Return [X, Y] of the center of cell containing provided text 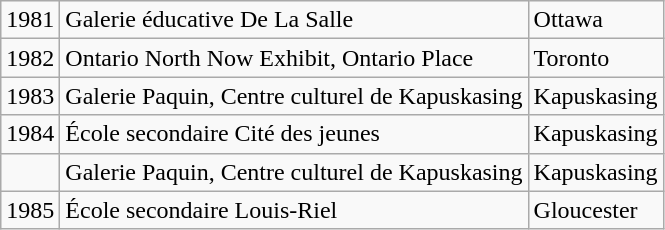
Ottawa [596, 20]
1985 [30, 210]
Ontario North Now Exhibit, Ontario Place [294, 58]
1982 [30, 58]
1983 [30, 96]
École secondaire Cité des jeunes [294, 134]
Gloucester [596, 210]
Toronto [596, 58]
1984 [30, 134]
École secondaire Louis-Riel [294, 210]
1981 [30, 20]
Galerie éducative De La Salle [294, 20]
